Return (x, y) of the center of cell containing provided text 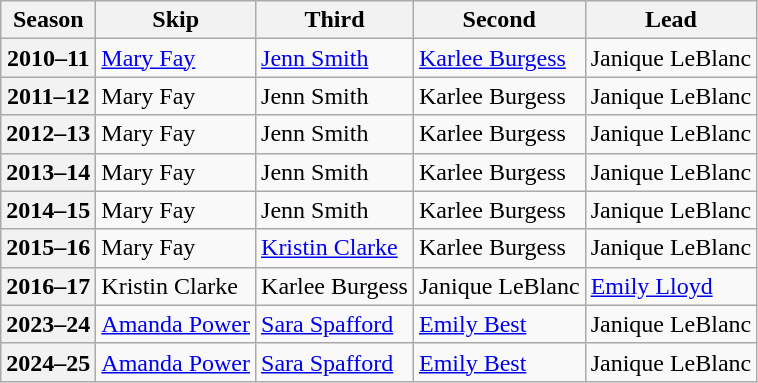
2012–13 (48, 134)
Season (48, 20)
2014–15 (48, 210)
2011–12 (48, 96)
2024–25 (48, 362)
Lead (671, 20)
2013–14 (48, 172)
2015–16 (48, 248)
Skip (176, 20)
Second (499, 20)
Emily Lloyd (671, 286)
Third (335, 20)
2016–17 (48, 286)
2010–11 (48, 58)
2023–24 (48, 324)
